For the text-containing cell, return its midpoint in [x, y] coordinate format. 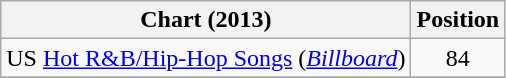
Chart (2013) [206, 20]
US Hot R&B/Hip-Hop Songs (Billboard) [206, 58]
84 [458, 58]
Position [458, 20]
